Scan for the cell matching the given text and deliver its (X, Y) coordinate at center. 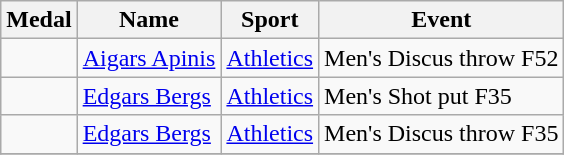
Event (442, 20)
Sport (270, 20)
Name (149, 20)
Men's Discus throw F52 (442, 58)
Men's Shot put F35 (442, 96)
Men's Discus throw F35 (442, 134)
Aigars Apinis (149, 58)
Medal (39, 20)
